Search for the cell housing the specified text and yield its (x, y) center coordinate. 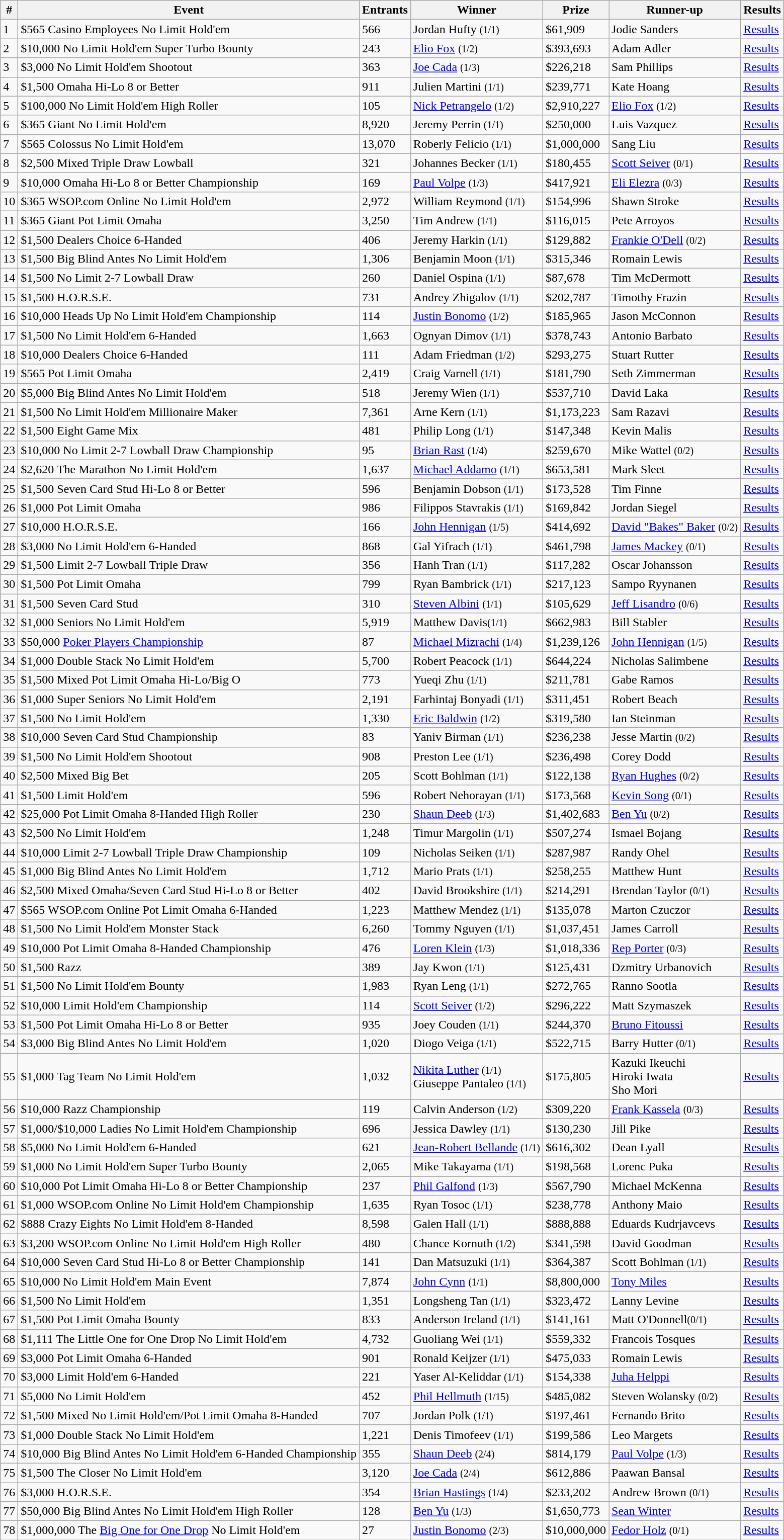
$1,500 Seven Card Stud (189, 604)
18 (9, 355)
$365 Giant No Limit Hold'em (189, 125)
Andrey Zhigalov (1/1) (477, 297)
$236,498 (575, 756)
64 (9, 1262)
4,732 (385, 1339)
Nikita Luther (1/1)Giuseppe Pantaleo (1/1) (477, 1076)
$2,500 Mixed Big Bet (189, 776)
1,248 (385, 833)
Jay Kwon (1/1) (477, 967)
44 (9, 852)
$3,200 WSOP.com Online No Limit Hold'em High Roller (189, 1243)
12 (9, 240)
Timothy Frazin (675, 297)
$1,500 Eight Game Mix (189, 431)
$1,000 WSOP.com Online No Limit Hold'em Championship (189, 1205)
Timur Margolin (1/1) (477, 833)
$341,598 (575, 1243)
Barry Hutter (0/1) (675, 1044)
$180,455 (575, 163)
31 (9, 604)
128 (385, 1511)
2,972 (385, 201)
$10,000 Limit 2-7 Lowball Triple Draw Championship (189, 852)
$135,078 (575, 910)
Frankie O'Dell (0/2) (675, 240)
Daniel Ospina (1/1) (477, 278)
Benjamin Dobson (1/1) (477, 488)
$10,000 Heads Up No Limit Hold'em Championship (189, 316)
2,419 (385, 374)
8,920 (385, 125)
David Goodman (675, 1243)
36 (9, 699)
Phil Hellmuth (1/15) (477, 1396)
Robert Nehorayan (1/1) (477, 795)
$565 WSOP.com Online Pot Limit Omaha 6-Handed (189, 910)
$1,000 No Limit Hold'em Super Turbo Bounty (189, 1166)
1,223 (385, 910)
Diogo Veiga (1/1) (477, 1044)
$147,348 (575, 431)
480 (385, 1243)
$236,238 (575, 737)
$154,996 (575, 201)
41 (9, 795)
363 (385, 67)
21 (9, 412)
Eduards Kudrjavcevs (675, 1224)
10 (9, 201)
Michael Addamo (1/1) (477, 469)
141 (385, 1262)
$116,015 (575, 220)
$888 Crazy Eights No Limit Hold'em 8-Handed (189, 1224)
$644,224 (575, 661)
1,330 (385, 718)
$662,983 (575, 623)
$10,000 H.O.R.S.E. (189, 527)
$287,987 (575, 852)
$1,500 Mixed Pot Limit Omaha Hi-Lo/Big O (189, 680)
39 (9, 756)
Preston Lee (1/1) (477, 756)
Fedor Holz (0/1) (675, 1530)
Yaser Al-Keliddar (1/1) (477, 1377)
David Laka (675, 393)
58 (9, 1147)
Johannes Becker (1/1) (477, 163)
Chance Kornuth (1/2) (477, 1243)
Marton Czuczor (675, 910)
$522,715 (575, 1044)
Mario Prats (1/1) (477, 872)
354 (385, 1492)
38 (9, 737)
22 (9, 431)
$199,586 (575, 1434)
Shawn Stroke (675, 201)
$653,581 (575, 469)
Roberly Felicio (1/1) (477, 144)
1,983 (385, 986)
Philip Long (1/1) (477, 431)
Eric Baldwin (1/2) (477, 718)
$1,402,683 (575, 814)
William Reymond (1/1) (477, 201)
$100,000 No Limit Hold'em High Roller (189, 106)
60 (9, 1185)
59 (9, 1166)
6 (9, 125)
Arne Kern (1/1) (477, 412)
6,260 (385, 929)
Sam Phillips (675, 67)
Steven Wolansky (0/2) (675, 1396)
$1,500 The Closer No Limit Hold'em (189, 1473)
Ian Steinman (675, 718)
Kazuki IkeuchiHiroki IwataSho Mori (675, 1076)
Jason McConnon (675, 316)
77 (9, 1511)
Lorenc Puka (675, 1166)
$141,161 (575, 1320)
5,919 (385, 623)
Galen Hall (1/1) (477, 1224)
911 (385, 87)
Brendan Taylor (0/1) (675, 891)
Jean-Robert Bellande (1/1) (477, 1147)
Mark Sleet (675, 469)
$3,000 Pot Limit Omaha 6-Handed (189, 1358)
46 (9, 891)
37 (9, 718)
Ryan Hughes (0/2) (675, 776)
James Mackey (0/1) (675, 546)
$198,568 (575, 1166)
Bruno Fitoussi (675, 1024)
1,032 (385, 1076)
$258,255 (575, 872)
Jordan Siegel (675, 507)
Nicholas Seiken (1/1) (477, 852)
Event (189, 10)
67 (9, 1320)
$50,000 Poker Players Championship (189, 642)
Farhintaj Bonyadi (1/1) (477, 699)
$226,218 (575, 67)
Ben Yu (0/2) (675, 814)
Jessica Dawley (1/1) (477, 1128)
Sampo Ryynanen (675, 584)
33 (9, 642)
$130,230 (575, 1128)
$217,123 (575, 584)
Bill Stabler (675, 623)
$3,000 No Limit Hold'em Shootout (189, 67)
Brian Rast (1/4) (477, 450)
8 (9, 163)
9 (9, 182)
$1,500 Limit Hold'em (189, 795)
Tim Andrew (1/1) (477, 220)
Shaun Deeb (2/4) (477, 1453)
986 (385, 507)
Prize (575, 10)
$1,500 Pot Limit Omaha Bounty (189, 1320)
Matt O'Donnell(0/1) (675, 1320)
$125,431 (575, 967)
$319,580 (575, 718)
$3,000 H.O.R.S.E. (189, 1492)
$181,790 (575, 374)
68 (9, 1339)
$365 WSOP.com Online No Limit Hold'em (189, 201)
43 (9, 833)
1,351 (385, 1301)
$2,500 Mixed Triple Draw Lowball (189, 163)
54 (9, 1044)
$309,220 (575, 1109)
3,120 (385, 1473)
Fernando Brito (675, 1415)
$259,670 (575, 450)
$364,387 (575, 1262)
Oscar Johansson (675, 565)
34 (9, 661)
$1,500 No Limit Hold'em Bounty (189, 986)
Anderson Ireland (1/1) (477, 1320)
Brian Hastings (1/4) (477, 1492)
Andrew Brown (0/1) (675, 1492)
$10,000 Pot Limit Omaha Hi-Lo 8 or Better Championship (189, 1185)
Shaun Deeb (1/3) (477, 814)
696 (385, 1128)
$2,620 The Marathon No Limit Hold'em (189, 469)
$10,000 Pot Limit Omaha 8-Handed Championship (189, 948)
3 (9, 67)
2,065 (385, 1166)
65 (9, 1281)
$197,461 (575, 1415)
$1,000,000 (575, 144)
452 (385, 1396)
49 (9, 948)
Guoliang Wei (1/1) (477, 1339)
Gabe Ramos (675, 680)
166 (385, 527)
Ognyan Dimov (1/1) (477, 335)
$50,000 Big Blind Antes No Limit Hold'em High Roller (189, 1511)
David "Bakes" Baker (0/2) (675, 527)
$239,771 (575, 87)
$169,842 (575, 507)
Michael McKenna (675, 1185)
25 (9, 488)
$2,500 No Limit Hold'em (189, 833)
76 (9, 1492)
5,700 (385, 661)
47 (9, 910)
24 (9, 469)
$1,500 Seven Card Stud Hi-Lo 8 or Better (189, 488)
$1,111 The Little One for One Drop No Limit Hold'em (189, 1339)
833 (385, 1320)
$1,500 Omaha Hi-Lo 8 or Better (189, 87)
$129,882 (575, 240)
$5,000 No Limit Hold'em 6-Handed (189, 1147)
32 (9, 623)
$10,000 Dealers Choice 6-Handed (189, 355)
Kate Hoang (675, 87)
621 (385, 1147)
7,874 (385, 1281)
237 (385, 1185)
Randy Ohel (675, 852)
51 (9, 986)
$414,692 (575, 527)
Joe Cada (2/4) (477, 1473)
$10,000 Omaha Hi-Lo 8 or Better Championship (189, 182)
74 (9, 1453)
221 (385, 1377)
1,637 (385, 469)
908 (385, 756)
868 (385, 546)
$10,000 Seven Card Stud Hi-Lo 8 or Better Championship (189, 1262)
Julien Martini (1/1) (477, 87)
75 (9, 1473)
$3,000 Big Blind Antes No Limit Hold'em (189, 1044)
$2,500 Mixed Omaha/Seven Card Stud Hi-Lo 8 or Better (189, 891)
Robert Beach (675, 699)
$10,000 No Limit Hold'em Super Turbo Bounty (189, 48)
243 (385, 48)
Entrants (385, 10)
52 (9, 1005)
481 (385, 431)
Craig Varnell (1/1) (477, 374)
70 (9, 1377)
Jeremy Perrin (1/1) (477, 125)
1,712 (385, 872)
Tim Finne (675, 488)
$1,000,000 The Big One for One Drop No Limit Hold'em (189, 1530)
Robert Peacock (1/1) (477, 661)
$202,787 (575, 297)
Jill Pike (675, 1128)
Nicholas Salimbene (675, 661)
773 (385, 680)
$3,000 No Limit Hold'em 6-Handed (189, 546)
$1,500 H.O.R.S.E. (189, 297)
Denis Timofeev (1/1) (477, 1434)
$244,370 (575, 1024)
$567,790 (575, 1185)
Calvin Anderson (1/2) (477, 1109)
$3,000 Limit Hold'em 6-Handed (189, 1377)
476 (385, 948)
50 (9, 967)
Lanny Levine (675, 1301)
$814,179 (575, 1453)
$1,500 No Limit Hold'em Millionaire Maker (189, 412)
Frank Kassela (0/3) (675, 1109)
87 (385, 642)
$1,239,126 (575, 642)
Antonio Barbato (675, 335)
5 (9, 106)
$1,037,451 (575, 929)
$1,500 No Limit Hold'em 6-Handed (189, 335)
66 (9, 1301)
48 (9, 929)
Jesse Martin (0/2) (675, 737)
Scott Seiver (0/1) (675, 163)
$250,000 (575, 125)
$1,000 Pot Limit Omaha (189, 507)
Gal Yifrach (1/1) (477, 546)
$122,138 (575, 776)
4 (9, 87)
$1,018,336 (575, 948)
Adam Friedman (1/2) (477, 355)
Luis Vazquez (675, 125)
Jeff Lisandro (0/6) (675, 604)
356 (385, 565)
355 (385, 1453)
$175,805 (575, 1076)
$1,173,223 (575, 412)
28 (9, 546)
Justin Bonomo (2/3) (477, 1530)
Scott Seiver (1/2) (477, 1005)
$154,338 (575, 1377)
Pete Arroyos (675, 220)
2,191 (385, 699)
$612,886 (575, 1473)
$211,781 (575, 680)
Filippos Stavrakis (1/1) (477, 507)
Justin Bonomo (1/2) (477, 316)
$315,346 (575, 259)
$1,500 Razz (189, 967)
$61,909 (575, 29)
731 (385, 297)
$461,798 (575, 546)
$507,274 (575, 833)
$1,000 Seniors No Limit Hold'em (189, 623)
$10,000 Limit Hold'em Championship (189, 1005)
$323,472 (575, 1301)
Longsheng Tan (1/1) (477, 1301)
45 (9, 872)
Seth Zimmerman (675, 374)
$417,921 (575, 182)
$296,222 (575, 1005)
1,663 (385, 335)
1,020 (385, 1044)
30 (9, 584)
$485,082 (575, 1396)
7,361 (385, 412)
23 (9, 450)
69 (9, 1358)
$238,778 (575, 1205)
$1,500 No Limit Hold'em Monster Stack (189, 929)
Dean Lyall (675, 1147)
$1,500 Pot Limit Omaha (189, 584)
Matthew Mendez (1/1) (477, 910)
13 (9, 259)
35 (9, 680)
Jeremy Harkin (1/1) (477, 240)
Mike Wattel (0/2) (675, 450)
56 (9, 1109)
7 (9, 144)
1,635 (385, 1205)
$233,202 (575, 1492)
Sang Liu (675, 144)
$1,500 No Limit 2-7 Lowball Draw (189, 278)
Jordan Hufty (1/1) (477, 29)
$10,000 No Limit Hold'em Main Event (189, 1281)
Runner-up (675, 10)
73 (9, 1434)
402 (385, 891)
901 (385, 1358)
Tony Miles (675, 1281)
Sam Razavi (675, 412)
83 (385, 737)
Dzmitry Urbanovich (675, 967)
95 (385, 450)
799 (385, 584)
Steven Albini (1/1) (477, 604)
Corey Dodd (675, 756)
$616,302 (575, 1147)
$1,500 Mixed No Limit Hold'em/Pot Limit Omaha 8-Handed (189, 1415)
Kevin Song (0/1) (675, 795)
1 (9, 29)
Loren Klein (1/3) (477, 948)
19 (9, 374)
61 (9, 1205)
Juha Helppi (675, 1377)
John Cynn (1/1) (477, 1281)
1,221 (385, 1434)
20 (9, 393)
71 (9, 1396)
169 (385, 182)
$311,451 (575, 699)
Kevin Malis (675, 431)
$185,965 (575, 316)
16 (9, 316)
$10,000 Big Blind Antes No Limit Hold'em 6-Handed Championship (189, 1453)
17 (9, 335)
Phil Galfond (1/3) (477, 1185)
$10,000 No Limit 2-7 Lowball Draw Championship (189, 450)
$8,800,000 (575, 1281)
Hanh Tran (1/1) (477, 565)
Tim McDermott (675, 278)
$272,765 (575, 986)
Matt Szymaszek (675, 1005)
78 (9, 1530)
Jordan Polk (1/1) (477, 1415)
72 (9, 1415)
Ben Yu (1/3) (477, 1511)
26 (9, 507)
205 (385, 776)
Anthony Maio (675, 1205)
3,250 (385, 220)
707 (385, 1415)
40 (9, 776)
Francois Tosques (675, 1339)
$1,650,773 (575, 1511)
Dan Matsuzuki (1/1) (477, 1262)
2 (9, 48)
29 (9, 565)
Jeremy Wien (1/1) (477, 393)
Matthew Davis(1/1) (477, 623)
Nick Petrangelo (1/2) (477, 106)
$1,500 Limit 2-7 Lowball Triple Draw (189, 565)
$365 Giant Pot Limit Omaha (189, 220)
$1,500 No Limit Hold'em Shootout (189, 756)
310 (385, 604)
42 (9, 814)
$1,500 Dealers Choice 6-Handed (189, 240)
James Carroll (675, 929)
$5,000 No Limit Hold'em (189, 1396)
$1,000/$10,000 Ladies No Limit Hold'em Championship (189, 1128)
$565 Casino Employees No Limit Hold'em (189, 29)
$173,568 (575, 795)
111 (385, 355)
Ryan Leng (1/1) (477, 986)
$25,000 Pot Limit Omaha 8-Handed High Roller (189, 814)
15 (9, 297)
8,598 (385, 1224)
Stuart Rutter (675, 355)
Paawan Bansal (675, 1473)
260 (385, 278)
Rep Porter (0/3) (675, 948)
62 (9, 1224)
63 (9, 1243)
Adam Adler (675, 48)
Mike Takayama (1/1) (477, 1166)
Benjamin Moon (1/1) (477, 259)
$559,332 (575, 1339)
Joe Cada (1/3) (477, 67)
Eli Elezra (0/3) (675, 182)
Ryan Tosoc (1/1) (477, 1205)
109 (385, 852)
$1,000 Big Blind Antes No Limit Hold'em (189, 872)
Yueqi Zhu (1/1) (477, 680)
Ranno Sootla (675, 986)
$5,000 Big Blind Antes No Limit Hold'em (189, 393)
$10,000 Seven Card Stud Championship (189, 737)
$293,275 (575, 355)
$1,500 Pot Limit Omaha Hi-Lo 8 or Better (189, 1024)
Yaniv Birman (1/1) (477, 737)
$1,000 Super Seniors No Limit Hold'em (189, 699)
$173,528 (575, 488)
13,070 (385, 144)
$214,291 (575, 891)
230 (385, 814)
$888,888 (575, 1224)
Sean Winter (675, 1511)
$87,678 (575, 278)
Leo Margets (675, 1434)
119 (385, 1109)
$1,000 Tag Team No Limit Hold'em (189, 1076)
$378,743 (575, 335)
57 (9, 1128)
14 (9, 278)
518 (385, 393)
1,306 (385, 259)
$2,910,227 (575, 106)
55 (9, 1076)
# (9, 10)
321 (385, 163)
Winner (477, 10)
406 (385, 240)
$537,710 (575, 393)
935 (385, 1024)
11 (9, 220)
$10,000,000 (575, 1530)
389 (385, 967)
David Brookshire (1/1) (477, 891)
Ismael Bojang (675, 833)
105 (385, 106)
53 (9, 1024)
$1,500 Big Blind Antes No Limit Hold'em (189, 259)
566 (385, 29)
$393,693 (575, 48)
$10,000 Razz Championship (189, 1109)
$475,033 (575, 1358)
Matthew Hunt (675, 872)
Tommy Nguyen (1/1) (477, 929)
Ronald Keijzer (1/1) (477, 1358)
$565 Pot Limit Omaha (189, 374)
Jodie Sanders (675, 29)
Michael Mizrachi (1/4) (477, 642)
Joey Couden (1/1) (477, 1024)
Ryan Bambrick (1/1) (477, 584)
$117,282 (575, 565)
$105,629 (575, 604)
$565 Colossus No Limit Hold'em (189, 144)
